Provide the [X, Y] coordinate of the cell's center where the given text is located.  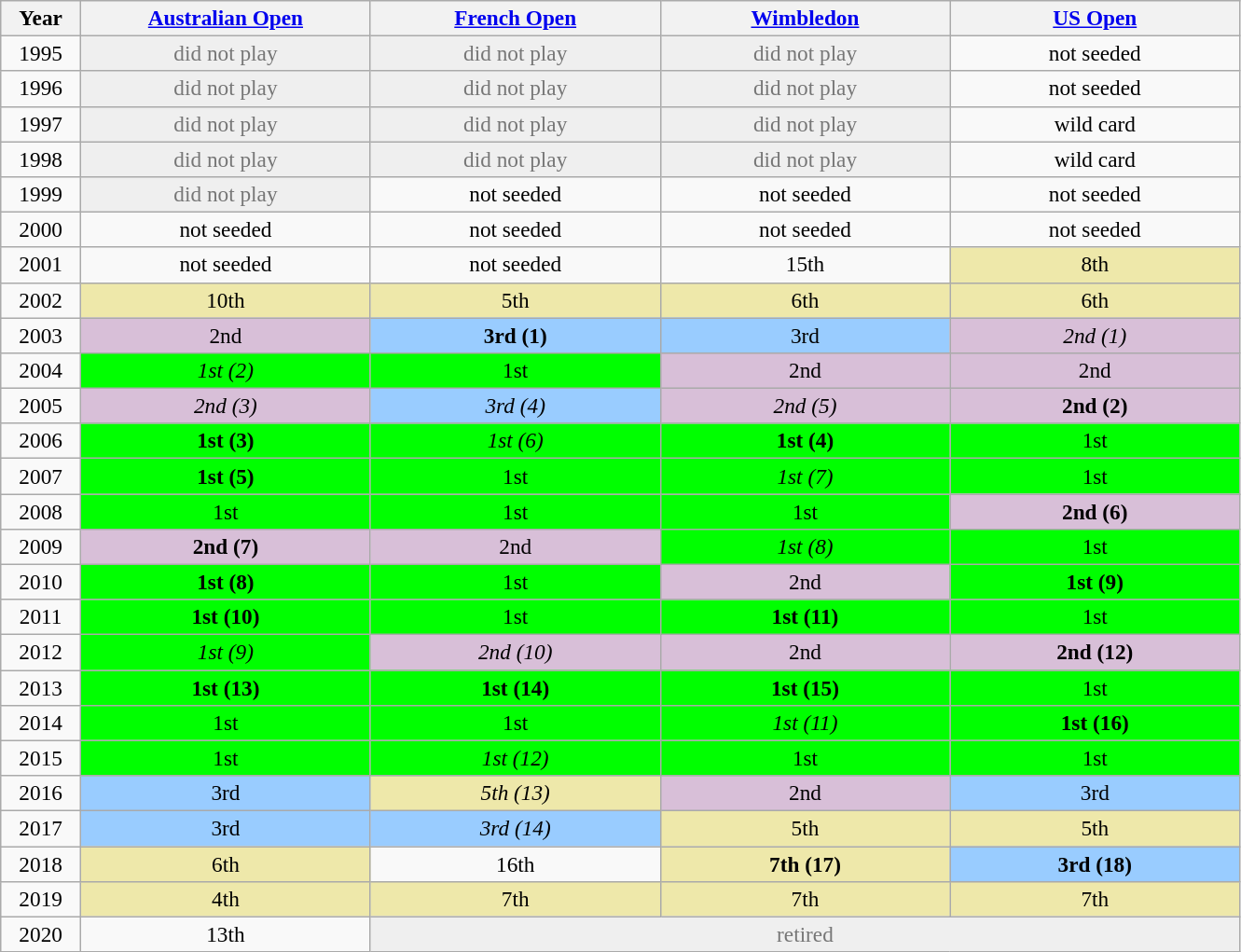
1999 [41, 194]
3rd (18) [1095, 863]
1st (7) [806, 476]
2nd (1) [1095, 335]
1997 [41, 124]
2008 [41, 511]
2010 [41, 582]
1st (4) [806, 441]
10th [226, 300]
2018 [41, 863]
2nd (7) [226, 546]
1st (14) [515, 687]
2nd (5) [806, 406]
2005 [41, 406]
2nd (2) [1095, 406]
Wimbledon [806, 18]
1998 [41, 159]
2000 [41, 229]
1st (6) [515, 441]
1st (10) [226, 617]
2019 [41, 899]
2012 [41, 652]
1st (5) [226, 476]
2001 [41, 265]
16th [515, 863]
2003 [41, 335]
1st (13) [226, 687]
2013 [41, 687]
2015 [41, 758]
5th (13) [515, 793]
1st (12) [515, 758]
4th [226, 899]
3rd (1) [515, 335]
2014 [41, 723]
3rd (14) [515, 828]
1st (16) [1095, 723]
French Open [515, 18]
2nd (12) [1095, 652]
retired [805, 934]
2020 [41, 934]
7th (17) [806, 863]
2016 [41, 793]
2011 [41, 617]
2006 [41, 441]
US Open [1095, 18]
15th [806, 265]
1st (3) [226, 441]
8th [1095, 265]
2nd (3) [226, 406]
2nd (6) [1095, 511]
2nd (10) [515, 652]
2007 [41, 476]
3rd (4) [515, 406]
2004 [41, 370]
2002 [41, 300]
1st (15) [806, 687]
13th [226, 934]
Year [41, 18]
1st (2) [226, 370]
1996 [41, 89]
2009 [41, 546]
Australian Open [226, 18]
1995 [41, 53]
2017 [41, 828]
